Find where the given text appears and provide that cell's center as (X, Y) coordinate. 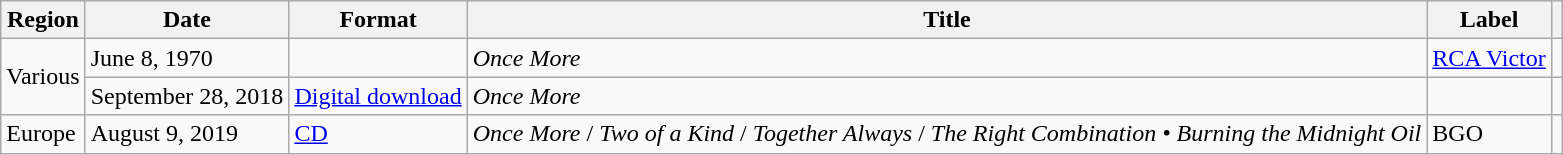
Europe (43, 134)
Format (378, 20)
CD (378, 134)
Title (947, 20)
Region (43, 20)
Various (43, 77)
RCA Victor (1490, 58)
Label (1490, 20)
Date (187, 20)
June 8, 1970 (187, 58)
Once More / Two of a Kind / Together Always / The Right Combination • Burning the Midnight Oil (947, 134)
Digital download (378, 96)
BGO (1490, 134)
August 9, 2019 (187, 134)
September 28, 2018 (187, 96)
